From the cell containing the given text, extract its center point as [x, y] coordinate. 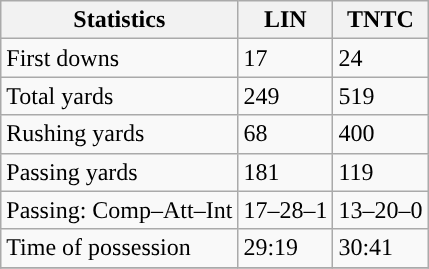
13–20–0 [380, 210]
17 [286, 58]
Time of possession [120, 248]
Total yards [120, 96]
400 [380, 134]
Statistics [120, 20]
249 [286, 96]
17–28–1 [286, 210]
Rushing yards [120, 134]
TNTC [380, 20]
29:19 [286, 248]
First downs [120, 58]
Passing: Comp–Att–Int [120, 210]
181 [286, 172]
68 [286, 134]
LIN [286, 20]
519 [380, 96]
30:41 [380, 248]
119 [380, 172]
Passing yards [120, 172]
24 [380, 58]
